Output the (x, y) coordinate of the center of the cell containing the given text.  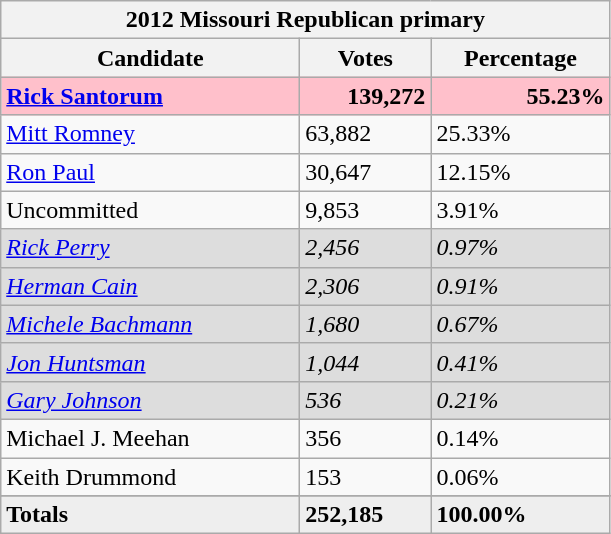
153 (366, 477)
12.15% (520, 172)
55.23% (520, 96)
139,272 (366, 96)
0.06% (520, 477)
Percentage (520, 58)
2,306 (366, 286)
Michele Bachmann (150, 324)
30,647 (366, 172)
Votes (366, 58)
Rick Santorum (150, 96)
Candidate (150, 58)
9,853 (366, 210)
100.00% (520, 515)
Ron Paul (150, 172)
Jon Huntsman (150, 362)
0.21% (520, 400)
252,185 (366, 515)
0.97% (520, 248)
Totals (150, 515)
63,882 (366, 134)
1,044 (366, 362)
536 (366, 400)
3.91% (520, 210)
0.67% (520, 324)
Mitt Romney (150, 134)
356 (366, 438)
Gary Johnson (150, 400)
0.91% (520, 286)
2012 Missouri Republican primary (306, 20)
Keith Drummond (150, 477)
Herman Cain (150, 286)
Rick Perry (150, 248)
2,456 (366, 248)
0.41% (520, 362)
Michael J. Meehan (150, 438)
25.33% (520, 134)
Uncommitted (150, 210)
0.14% (520, 438)
1,680 (366, 324)
